Find where the given text appears and provide that cell's center as (X, Y) coordinate. 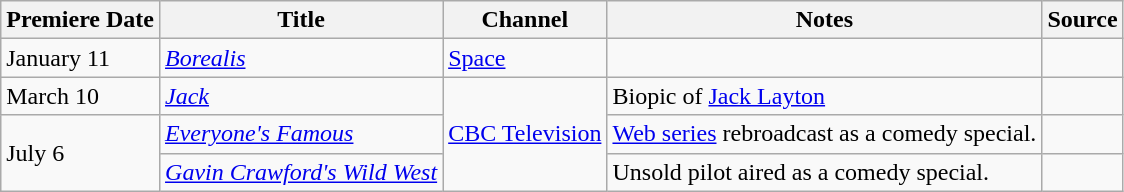
Borealis (302, 58)
CBC Television (525, 134)
Channel (525, 20)
Space (525, 58)
Premiere Date (80, 20)
Source (1082, 20)
Title (302, 20)
Biopic of Jack Layton (824, 96)
Unsold pilot aired as a comedy special. (824, 172)
Jack (302, 96)
Gavin Crawford's Wild West (302, 172)
July 6 (80, 153)
Web series rebroadcast as a comedy special. (824, 134)
March 10 (80, 96)
Everyone's Famous (302, 134)
January 11 (80, 58)
Notes (824, 20)
